Output the (x, y) coordinate of the center of the cell containing the given text.  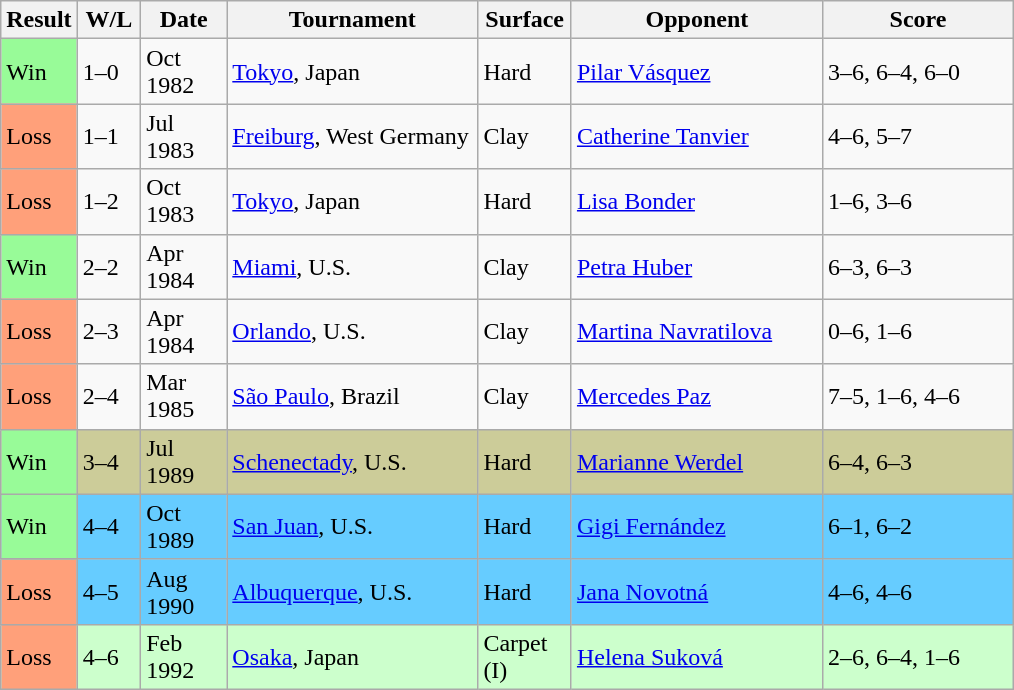
Result (39, 20)
Carpet (I) (525, 656)
2–3 (109, 332)
Mercedes Paz (696, 396)
Surface (525, 20)
W/L (109, 20)
4–5 (109, 592)
Osaka, Japan (352, 656)
Pilar Vásquez (696, 72)
Schenectady, U.S. (352, 462)
Opponent (696, 20)
Oct 1983 (184, 202)
Catherine Tanvier (696, 136)
2–2 (109, 266)
4–6, 5–7 (918, 136)
3–4 (109, 462)
Gigi Fernández (696, 526)
7–5, 1–6, 4–6 (918, 396)
Lisa Bonder (696, 202)
Miami, U.S. (352, 266)
Feb 1992 (184, 656)
3–6, 6–4, 6–0 (918, 72)
1–2 (109, 202)
6–4, 6–3 (918, 462)
0–6, 1–6 (918, 332)
Aug 1990 (184, 592)
São Paulo, Brazil (352, 396)
Helena Suková (696, 656)
Tournament (352, 20)
Orlando, U.S. (352, 332)
1–1 (109, 136)
Jul 1983 (184, 136)
4–4 (109, 526)
Marianne Werdel (696, 462)
1–0 (109, 72)
1–6, 3–6 (918, 202)
6–1, 6–2 (918, 526)
Petra Huber (696, 266)
2–6, 6–4, 1–6 (918, 656)
San Juan, U.S. (352, 526)
Oct 1989 (184, 526)
Albuquerque, U.S. (352, 592)
2–4 (109, 396)
4–6 (109, 656)
Date (184, 20)
Jul 1989 (184, 462)
Freiburg, West Germany (352, 136)
6–3, 6–3 (918, 266)
4–6, 4–6 (918, 592)
Martina Navratilova (696, 332)
Mar 1985 (184, 396)
Score (918, 20)
Oct 1982 (184, 72)
Jana Novotná (696, 592)
